Determine the (X, Y) coordinate at the center of the cell enclosing the given text.  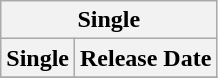
Release Date (146, 58)
